Pinpoint the cell where the given text exists, returning its (x, y) midpoint coordinate. 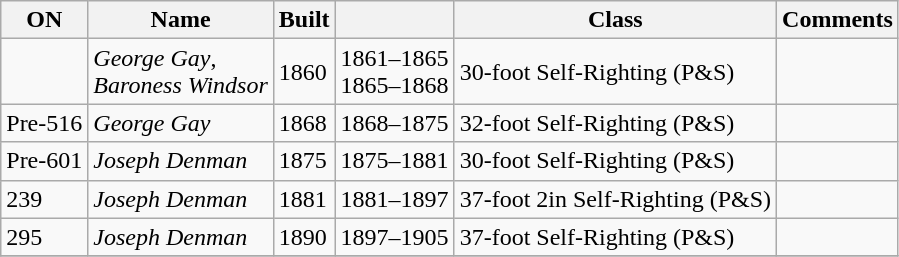
Name (181, 20)
1868–1875 (394, 123)
1881 (304, 199)
Class (615, 20)
239 (44, 199)
1875–1881 (394, 161)
Comments (838, 20)
1860 (304, 72)
1875 (304, 161)
32-foot Self-Righting (P&S) (615, 123)
Pre-516 (44, 123)
George Gay (181, 123)
Pre-601 (44, 161)
37-foot 2in Self-Righting (P&S) (615, 199)
37-foot Self-Righting (P&S) (615, 237)
Built (304, 20)
1897–1905 (394, 237)
George Gay,Baroness Windsor (181, 72)
1881–1897 (394, 199)
295 (44, 237)
1890 (304, 237)
1861–18651865–1868 (394, 72)
1868 (304, 123)
ON (44, 20)
